Find where the given text appears and provide that cell's center as [X, Y] coordinate. 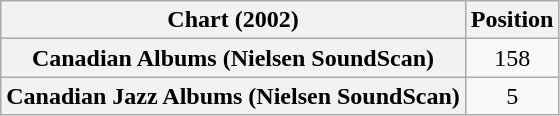
Position [512, 20]
Chart (2002) [234, 20]
Canadian Albums (Nielsen SoundScan) [234, 58]
5 [512, 96]
158 [512, 58]
Canadian Jazz Albums (Nielsen SoundScan) [234, 96]
